Search for the cell housing the specified text and yield its [X, Y] center coordinate. 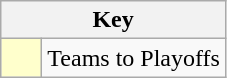
Key [114, 20]
Teams to Playoffs [134, 58]
